Find where the given text appears and provide that cell's center as [x, y] coordinate. 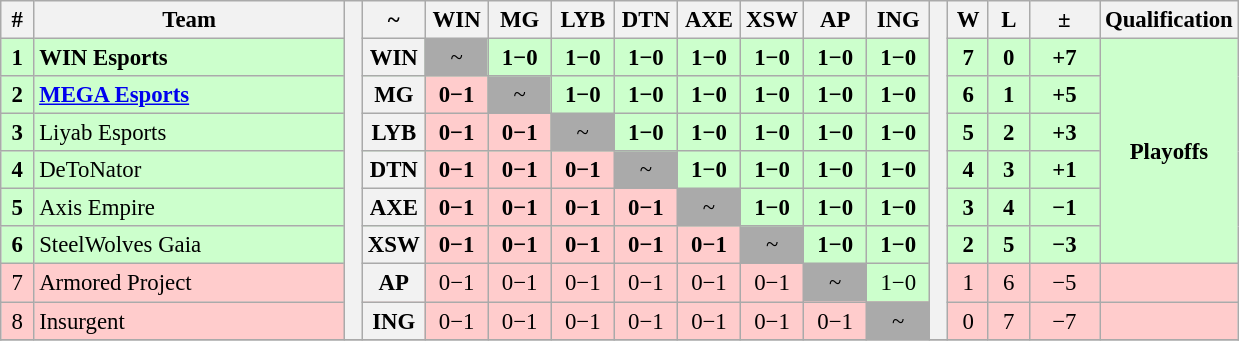
± [1064, 20]
W [968, 20]
−1 [1064, 208]
−5 [1064, 283]
WIN Esports [190, 58]
Armored Project [190, 283]
Qualification [1169, 20]
Liyab Esports [190, 133]
+7 [1064, 58]
8 [18, 321]
−7 [1064, 321]
# [18, 20]
DeToNator [190, 170]
Axis Empire [190, 208]
+3 [1064, 133]
SteelWolves Gaia [190, 245]
+5 [1064, 95]
L [1008, 20]
−3 [1064, 245]
+1 [1064, 170]
MEGA Esports [190, 95]
Playoffs [1169, 152]
Team [190, 20]
Insurgent [190, 321]
